Return [x, y] of the center of cell containing provided text 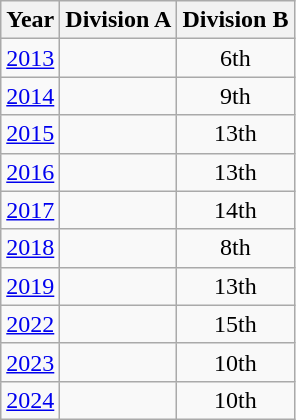
14th [236, 210]
2024 [30, 400]
2013 [30, 58]
2018 [30, 248]
Division B [236, 20]
2019 [30, 286]
Division A [118, 20]
15th [236, 324]
6th [236, 58]
8th [236, 248]
2022 [30, 324]
2016 [30, 172]
Year [30, 20]
2023 [30, 362]
2015 [30, 134]
9th [236, 96]
2017 [30, 210]
2014 [30, 96]
